From the cell containing the given text, extract its center point as (X, Y) coordinate. 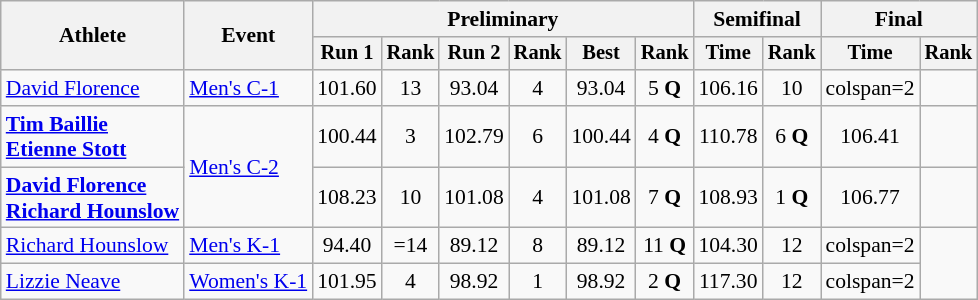
1 Q (792, 198)
11 Q (665, 246)
Tim BaillieEtienne Stott (92, 136)
101.95 (346, 282)
Preliminary (502, 19)
6 Q (792, 136)
8 (538, 246)
Men's C-2 (248, 167)
110.78 (728, 136)
5 Q (665, 88)
Run 1 (346, 54)
Final (898, 19)
108.93 (728, 198)
106.77 (870, 198)
106.16 (728, 88)
4 Q (665, 136)
104.30 (728, 246)
Best (600, 54)
7 Q (665, 198)
117.30 (728, 282)
106.41 (870, 136)
David Florence (92, 88)
David FlorenceRichard Hounslow (92, 198)
Richard Hounslow (92, 246)
Semifinal (756, 19)
2 Q (665, 282)
3 (411, 136)
Men's K-1 (248, 246)
Lizzie Neave (92, 282)
13 (411, 88)
6 (538, 136)
Event (248, 36)
102.79 (474, 136)
Run 2 (474, 54)
=14 (411, 246)
101.60 (346, 88)
94.40 (346, 246)
Athlete (92, 36)
Women's K-1 (248, 282)
1 (538, 282)
Men's C-1 (248, 88)
108.23 (346, 198)
